Output the [X, Y] coordinate of the center of the cell containing the given text.  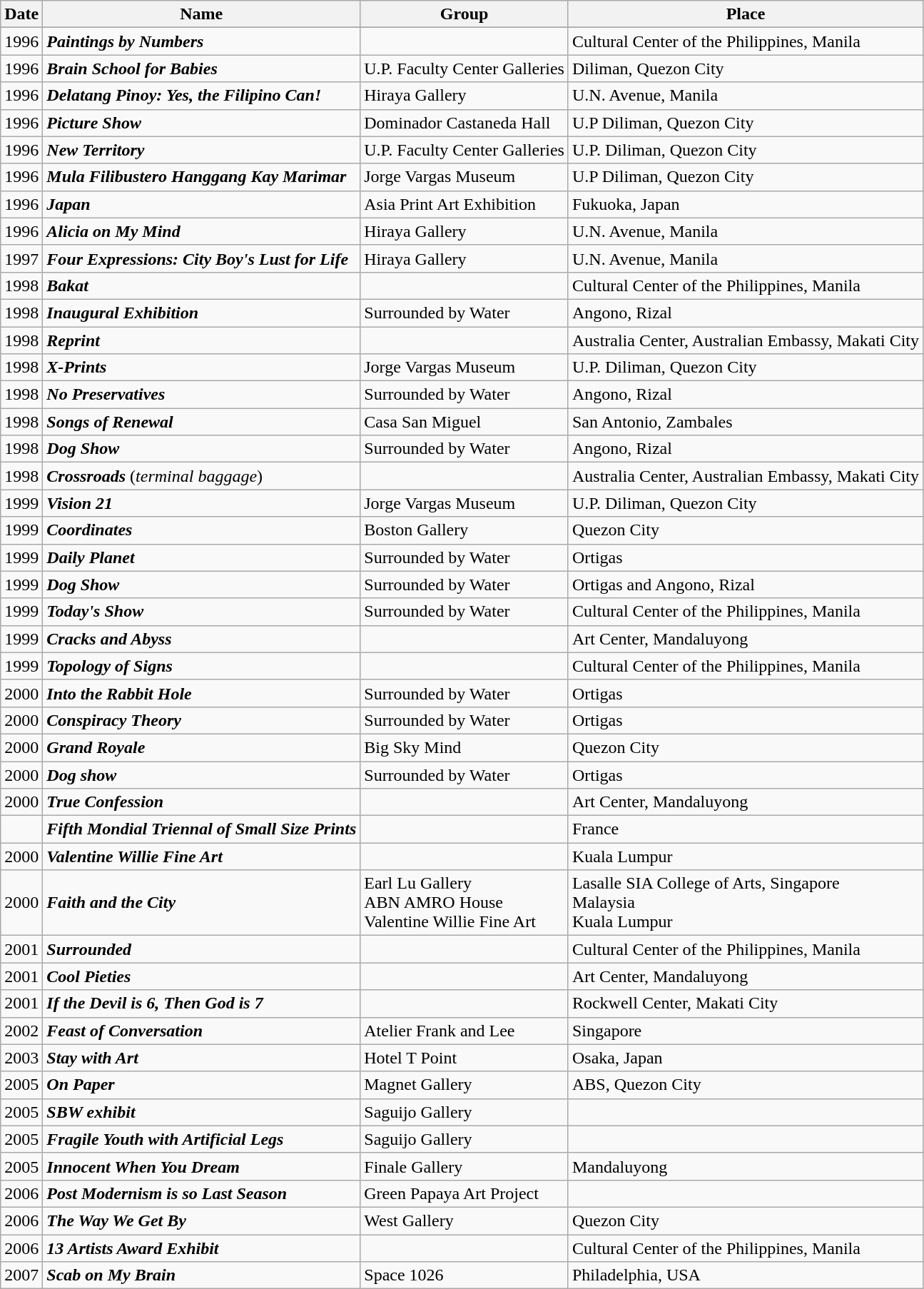
Atelier Frank and Lee [464, 1031]
France [745, 829]
Dog show [201, 774]
Four Expressions: City Boy's Lust for Life [201, 258]
Coordinates [201, 530]
West Gallery [464, 1220]
Kuala Lumpur [745, 856]
1997 [21, 258]
Brain School for Babies [201, 69]
Feast of Conversation [201, 1031]
Singapore [745, 1031]
SBW exhibit [201, 1112]
Topology of Signs [201, 666]
Innocent When You Dream [201, 1166]
Conspiracy Theory [201, 720]
Diliman, Quezon City [745, 69]
Boston Gallery [464, 530]
13 Artists Award Exhibit [201, 1248]
Cracks and Abyss [201, 639]
Valentine Willie Fine Art [201, 856]
The Way We Get By [201, 1220]
ABS, Quezon City [745, 1085]
Dominador Castaneda Hall [464, 123]
Place [745, 14]
San Antonio, Zambales [745, 422]
Date [21, 14]
Casa San Miguel [464, 422]
2003 [21, 1058]
Stay with Art [201, 1058]
Delatang Pinoy: Yes, the Filipino Can! [201, 96]
Surrounded [201, 949]
Group [464, 14]
Fifth Mondial Triennal of Small Size Prints [201, 829]
Songs of Renewal [201, 422]
On Paper [201, 1085]
Daily Planet [201, 557]
Scab on My Brain [201, 1275]
Inaugural Exhibition [201, 313]
True Confession [201, 802]
Mula Filibustero Hanggang Kay Marimar [201, 177]
Rockwell Center, Makati City [745, 1004]
Hotel T Point [464, 1058]
Earl Lu GalleryABN AMRO HouseValentine Willie Fine Art [464, 903]
Japan [201, 204]
Lasalle SIA College of Arts, Singapore MalaysiaKuala Lumpur [745, 903]
Finale Gallery [464, 1166]
2007 [21, 1275]
Green Papaya Art Project [464, 1193]
Ortigas and Angono, Rizal [745, 585]
Fukuoka, Japan [745, 204]
Name [201, 14]
Big Sky Mind [464, 747]
Cool Pieties [201, 976]
Asia Print Art Exhibition [464, 204]
Space 1026 [464, 1275]
Magnet Gallery [464, 1085]
Into the Rabbit Hole [201, 693]
Bakat [201, 285]
If the Devil is 6, Then God is 7 [201, 1004]
Osaka, Japan [745, 1058]
X-Prints [201, 368]
Alicia on My Mind [201, 231]
Philadelphia, USA [745, 1275]
New Territory [201, 150]
Crossroads (terminal baggage) [201, 476]
Post Modernism is so Last Season [201, 1193]
Mandaluyong [745, 1166]
Picture Show [201, 123]
Faith and the City [201, 903]
No Preservatives [201, 395]
2002 [21, 1031]
Grand Royale [201, 747]
Paintings by Numbers [201, 41]
Reprint [201, 340]
Today's Show [201, 612]
Fragile Youth with Artificial Legs [201, 1139]
Vision 21 [201, 503]
